Scan for the cell matching the given text and deliver its (X, Y) coordinate at center. 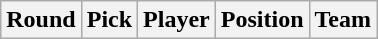
Pick (109, 20)
Team (343, 20)
Position (262, 20)
Player (177, 20)
Round (41, 20)
